Provide the (X, Y) coordinate of the cell's center where the given text is located.  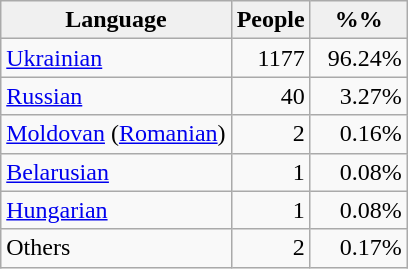
Ukrainian (116, 58)
Moldovan (Romanian) (116, 134)
%% (358, 20)
Hungarian (116, 210)
Others (116, 248)
96.24% (358, 58)
3.27% (358, 96)
Language (116, 20)
1177 (270, 58)
40 (270, 96)
0.16% (358, 134)
People (270, 20)
Russian (116, 96)
0.17% (358, 248)
Belarusian (116, 172)
